Find where the given text appears and provide that cell's center as [x, y] coordinate. 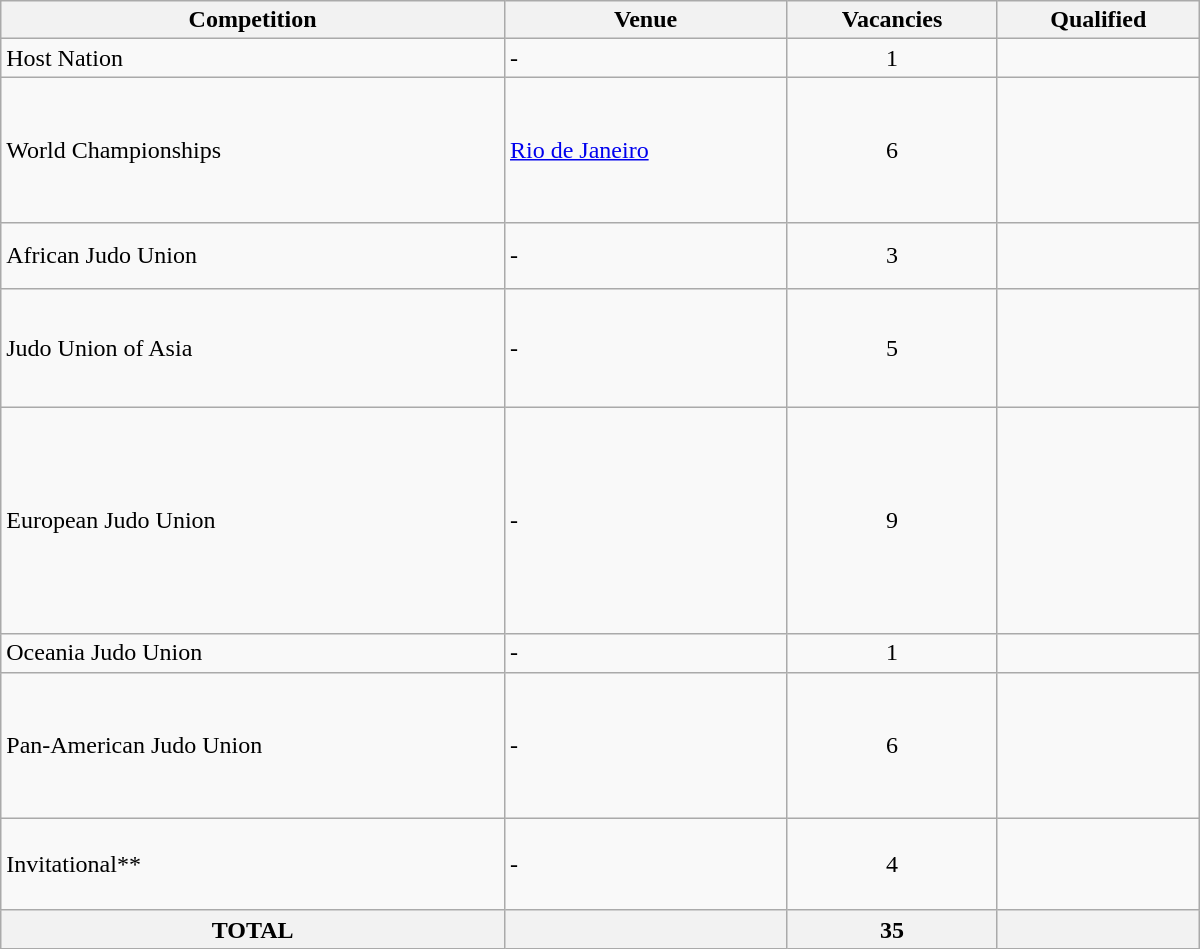
African Judo Union [253, 256]
35 [892, 929]
Host Nation [253, 58]
Competition [253, 20]
Vacancies [892, 20]
9 [892, 520]
TOTAL [253, 929]
Pan-American Judo Union [253, 745]
3 [892, 256]
Qualified [1098, 20]
Judo Union of Asia [253, 348]
Rio de Janeiro [645, 150]
5 [892, 348]
Venue [645, 20]
Invitational** [253, 864]
Oceania Judo Union [253, 653]
World Championships [253, 150]
European Judo Union [253, 520]
4 [892, 864]
